Find where the given text appears and provide that cell's center as (X, Y) coordinate. 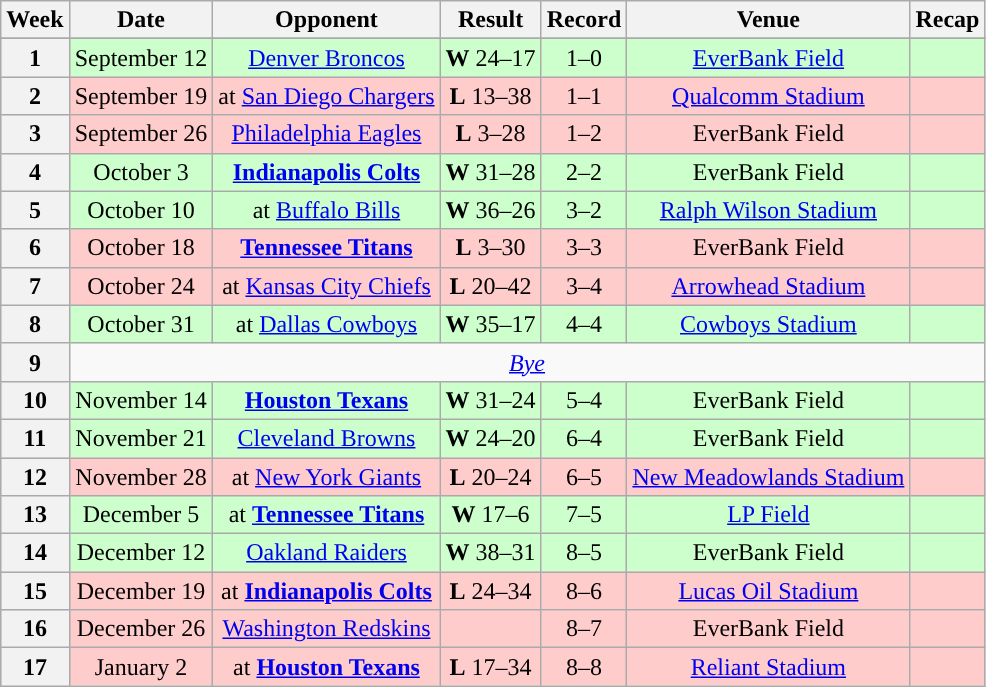
W 36–26 (490, 210)
at San Diego Chargers (326, 96)
Tennessee Titans (326, 248)
Result (490, 20)
W 38–31 (490, 553)
December 19 (141, 591)
15 (35, 591)
10 (35, 400)
12 (35, 477)
L 3–30 (490, 248)
7 (35, 286)
3–2 (584, 210)
L 3–28 (490, 134)
Denver Broncos (326, 58)
2–2 (584, 172)
at Buffalo Bills (326, 210)
September 12 (141, 58)
September 26 (141, 134)
4–4 (584, 324)
Reliant Stadium (768, 667)
Washington Redskins (326, 629)
W 31–28 (490, 172)
Date (141, 20)
W 17–6 (490, 515)
8–5 (584, 553)
Indianapolis Colts (326, 172)
8–8 (584, 667)
L 13–38 (490, 96)
9 (35, 362)
Qualcomm Stadium (768, 96)
16 (35, 629)
Week (35, 20)
at Dallas Cowboys (326, 324)
5–4 (584, 400)
at Tennessee Titans (326, 515)
October 24 (141, 286)
September 19 (141, 96)
Record (584, 20)
8–7 (584, 629)
L 20–24 (490, 477)
14 (35, 553)
1–0 (584, 58)
October 18 (141, 248)
13 (35, 515)
November 14 (141, 400)
Bye (527, 362)
8–6 (584, 591)
3–4 (584, 286)
January 2 (141, 667)
2 (35, 96)
1–2 (584, 134)
October 31 (141, 324)
L 20–42 (490, 286)
L 24–34 (490, 591)
Houston Texans (326, 400)
December 26 (141, 629)
Recap (948, 20)
December 5 (141, 515)
Arrowhead Stadium (768, 286)
6–5 (584, 477)
17 (35, 667)
at Kansas City Chiefs (326, 286)
November 21 (141, 438)
5 (35, 210)
Lucas Oil Stadium (768, 591)
Oakland Raiders (326, 553)
7–5 (584, 515)
11 (35, 438)
3 (35, 134)
1–1 (584, 96)
Cleveland Browns (326, 438)
8 (35, 324)
at Indianapolis Colts (326, 591)
W 24–20 (490, 438)
W 35–17 (490, 324)
1 (35, 58)
October 10 (141, 210)
November 28 (141, 477)
Venue (768, 20)
4 (35, 172)
6 (35, 248)
W 24–17 (490, 58)
New Meadowlands Stadium (768, 477)
October 3 (141, 172)
at Houston Texans (326, 667)
LP Field (768, 515)
Philadelphia Eagles (326, 134)
December 12 (141, 553)
W 31–24 (490, 400)
Opponent (326, 20)
L 17–34 (490, 667)
6–4 (584, 438)
at New York Giants (326, 477)
3–3 (584, 248)
Cowboys Stadium (768, 324)
Ralph Wilson Stadium (768, 210)
